Output the (x, y) coordinate of the center of the cell containing the given text.  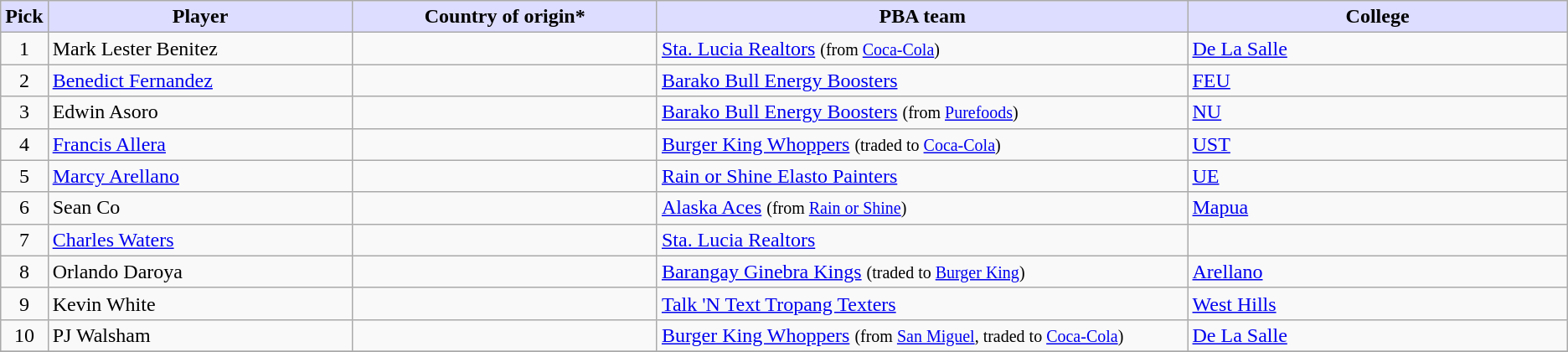
West Hills (1377, 303)
Sta. Lucia Realtors (from Coca-Cola) (922, 49)
PJ Walsham (200, 335)
Barako Bull Energy Boosters (from Purefoods) (922, 112)
Kevin White (200, 303)
Arellano (1377, 272)
Charles Waters (200, 240)
Mapua (1377, 208)
Orlando Daroya (200, 272)
6 (24, 208)
Sean Co (200, 208)
5 (24, 176)
2 (24, 80)
FEU (1377, 80)
10 (24, 335)
Sta. Lucia Realtors (922, 240)
Player (200, 17)
Alaska Aces (from Rain or Shine) (922, 208)
1 (24, 49)
PBA team (922, 17)
8 (24, 272)
Rain or Shine Elasto Painters (922, 176)
Edwin Asoro (200, 112)
Francis Allera (200, 144)
Benedict Fernandez (200, 80)
Barangay Ginebra Kings (traded to Burger King) (922, 272)
Country of origin* (504, 17)
7 (24, 240)
Marcy Arellano (200, 176)
Burger King Whoppers (traded to Coca-Cola) (922, 144)
UST (1377, 144)
Mark Lester Benitez (200, 49)
9 (24, 303)
Burger King Whoppers (from San Miguel, traded to Coca-Cola) (922, 335)
Talk 'N Text Tropang Texters (922, 303)
NU (1377, 112)
College (1377, 17)
UE (1377, 176)
Pick (24, 17)
3 (24, 112)
4 (24, 144)
Barako Bull Energy Boosters (922, 80)
